Return [X, Y] of the center of cell containing provided text 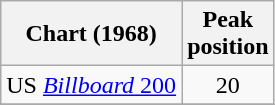
Chart (1968) [92, 34]
Peakposition [228, 34]
20 [228, 85]
US Billboard 200 [92, 85]
